Provide the [X, Y] coordinate of the cell's center where the given text is located.  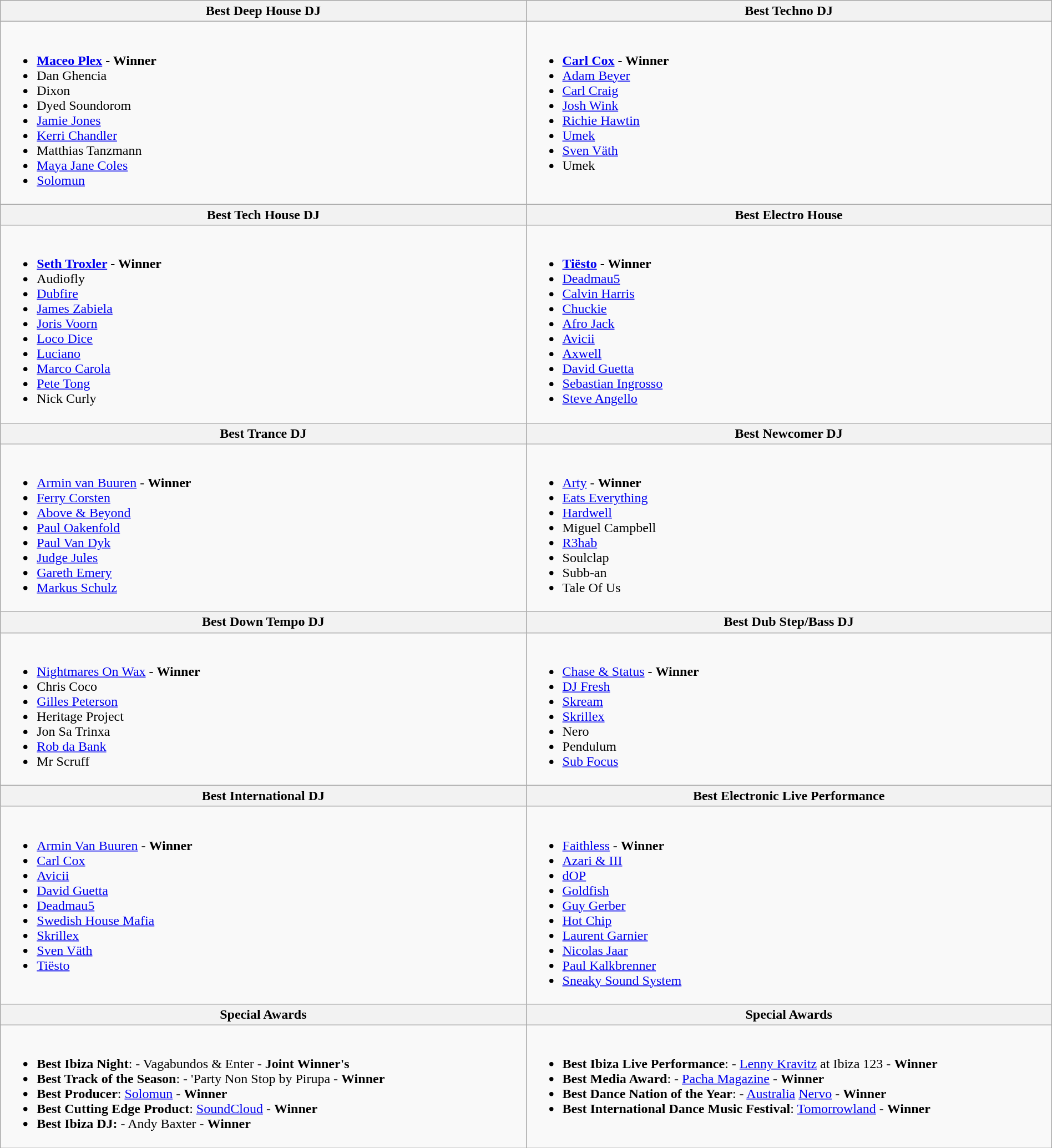
Best Electronic Live Performance [789, 796]
Chase & Status - WinnerDJ FreshSkreamSkrillexNeroPendulumSub Focus [789, 709]
Best Dub Step/Bass DJ [789, 622]
Nightmares On Wax - WinnerChris CocoGilles PetersonHeritage ProjectJon Sa TrinxaRob da BankMr Scruff [263, 709]
Maceo Plex - WinnerDan GhenciaDixonDyed SoundoromJamie JonesKerri ChandlerMatthias TanzmannMaya Jane ColesSolomun [263, 113]
Best Techno DJ [789, 11]
Best International DJ [263, 796]
Armin Van Buuren - WinnerCarl CoxAviciiDavid GuettaDeadmau5Swedish House MafiaSkrillexSven VäthTiësto [263, 905]
Best Down Tempo DJ [263, 622]
Best Newcomer DJ [789, 433]
Arty - WinnerEats EverythingHardwellMiguel CampbellR3habSoulclapSubb-anTale Of Us [789, 528]
Best Trance DJ [263, 433]
Best Electro House [789, 215]
Armin van Buuren - WinnerFerry CorstenAbove & BeyondPaul OakenfoldPaul Van DykJudge JulesGareth EmeryMarkus Schulz [263, 528]
Seth Troxler - WinnerAudioflyDubfireJames ZabielaJoris VoornLoco DiceLucianoMarco CarolaPete TongNick Curly [263, 324]
Best Tech House DJ [263, 215]
Tiësto - WinnerDeadmau5Calvin HarrisChuckieAfro JackAviciiAxwellDavid GuettaSebastian IngrossoSteve Angello [789, 324]
Faithless - WinnerAzari & IIIdOPGoldfishGuy GerberHot ChipLaurent GarnierNicolas JaarPaul KalkbrennerSneaky Sound System [789, 905]
Best Deep House DJ [263, 11]
Carl Cox - WinnerAdam BeyerCarl CraigJosh WinkRichie HawtinUmekSven VäthUmek [789, 113]
